Locate the cell with the specified text and output its [X, Y] center coordinate. 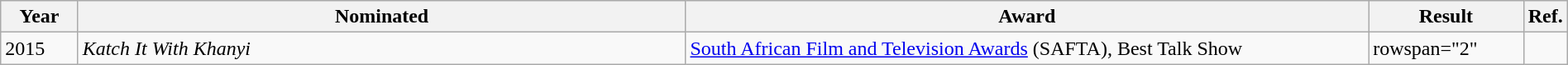
2015 [40, 48]
rowspan="2" [1446, 48]
Katch It With Khanyi [382, 48]
Nominated [382, 17]
Award [1027, 17]
Year [40, 17]
South African Film and Television Awards (SAFTA), Best Talk Show [1027, 48]
Ref. [1545, 17]
Result [1446, 17]
